Extract the [x, y] coordinate from the center of the cell holding the provided text.  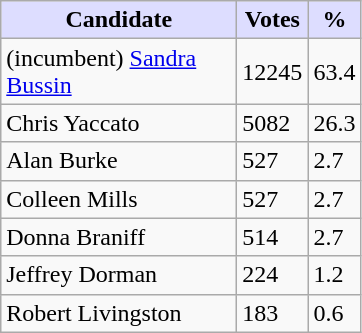
5082 [272, 123]
63.4 [334, 72]
224 [272, 275]
% [334, 20]
183 [272, 313]
Alan Burke [119, 161]
0.6 [334, 313]
Chris Yaccato [119, 123]
514 [272, 237]
Votes [272, 20]
(incumbent) Sandra Bussin [119, 72]
Robert Livingston [119, 313]
Jeffrey Dorman [119, 275]
1.2 [334, 275]
Candidate [119, 20]
12245 [272, 72]
Donna Braniff [119, 237]
26.3 [334, 123]
Colleen Mills [119, 199]
